Pinpoint the cell where the given text exists, returning its [X, Y] midpoint coordinate. 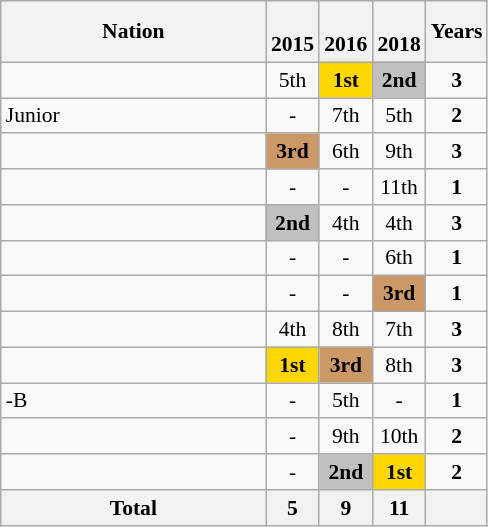
2015 [292, 32]
9 [346, 508]
Total [134, 508]
2018 [398, 32]
11 [398, 508]
2016 [346, 32]
-B [134, 401]
10th [398, 437]
11th [398, 187]
Years [457, 32]
5 [292, 508]
Nation [134, 32]
Junior [134, 116]
